Return the (X, Y) coordinate for the center point of the cell that contains the specified text.  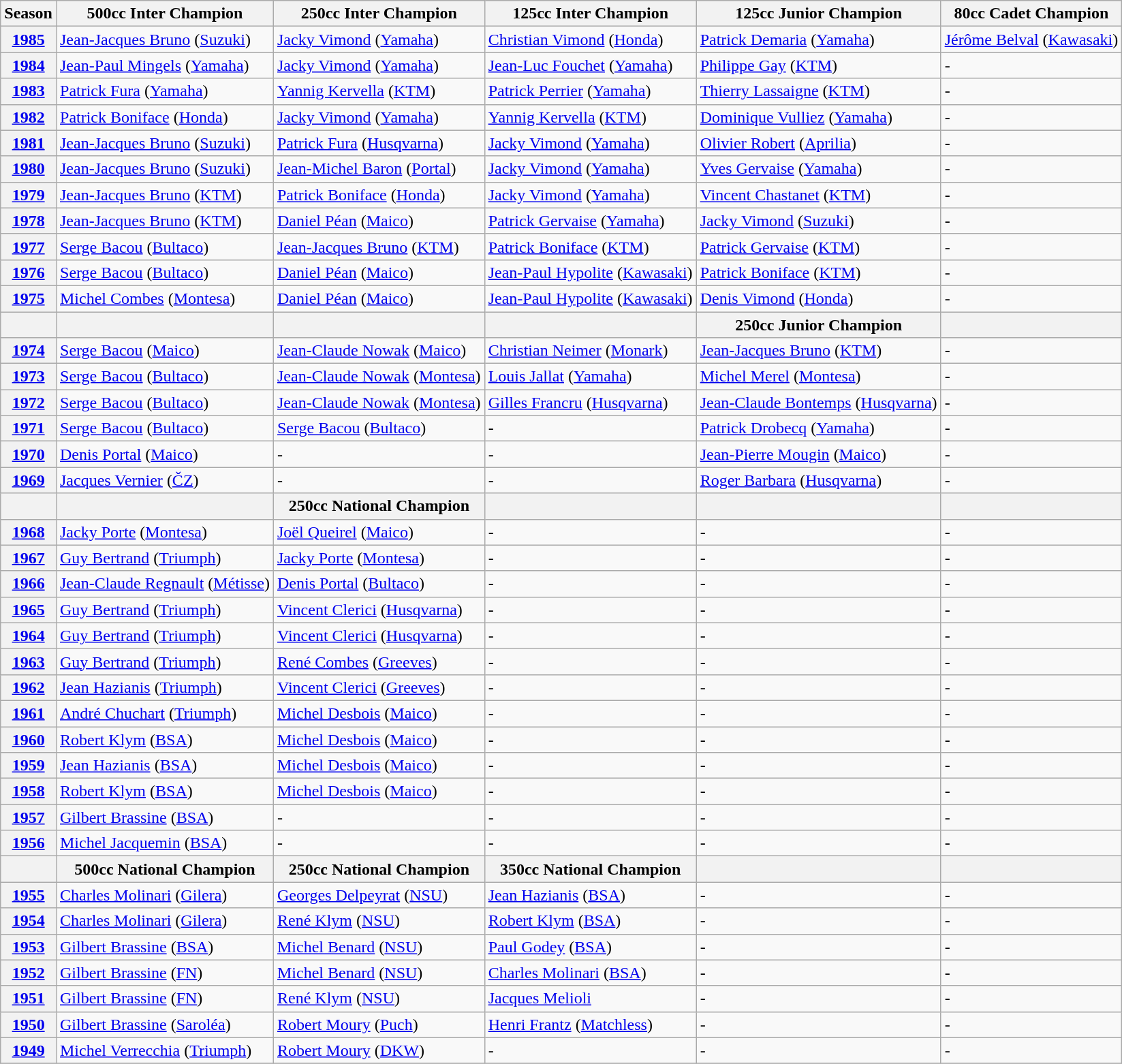
1961 (29, 713)
1949 (29, 1050)
1964 (29, 636)
1965 (29, 610)
1959 (29, 766)
1967 (29, 558)
500cc Inter Champion (165, 14)
Jean-Paul Mingels (Yamaha) (165, 65)
1966 (29, 584)
1975 (29, 298)
500cc National Champion (165, 869)
1960 (29, 739)
1970 (29, 454)
1956 (29, 843)
Michel Combes (Montesa) (165, 298)
1958 (29, 792)
1981 (29, 143)
Jacky Vimond (Suzuki) (819, 221)
Serge Bacou (Maico) (165, 351)
Jacques Vernier (ČZ) (165, 480)
Henri Frantz (Matchless) (590, 1024)
Patrick Fura (Yamaha) (165, 91)
1954 (29, 921)
Patrick Perrier (Yamaha) (590, 91)
125cc Inter Champion (590, 14)
Jean-Claude Bontemps (Husqvarna) (819, 403)
1972 (29, 403)
Jean-Michel Baron (Portal) (379, 169)
Christian Vimond (Honda) (590, 40)
René Combes (Greeves) (379, 661)
Vincent Clerici (Greeves) (379, 687)
Denis Portal (Bultaco) (379, 584)
Gilles Francru (Husqvarna) (590, 403)
Season (29, 14)
1969 (29, 480)
Jérôme Belval (Kawasaki) (1031, 40)
Roger Barbara (Husqvarna) (819, 480)
Denis Vimond (Honda) (819, 298)
Charles Molinari (BSA) (590, 973)
250cc Inter Champion (379, 14)
1977 (29, 247)
Joël Queirel (Maico) (379, 532)
Patrick Drobecq (Yamaha) (819, 428)
80cc Cadet Champion (1031, 14)
Olivier Robert (Aprilia) (819, 143)
Vincent Chastanet (KTM) (819, 195)
1984 (29, 65)
1953 (29, 947)
1985 (29, 40)
Michel Merel (Montesa) (819, 377)
1978 (29, 221)
Yves Gervaise (Yamaha) (819, 169)
1952 (29, 973)
Denis Portal (Maico) (165, 454)
Jean-Claude Nowak (Maico) (379, 351)
1971 (29, 428)
1957 (29, 817)
1973 (29, 377)
1950 (29, 1024)
1974 (29, 351)
1983 (29, 91)
1955 (29, 895)
Jean Hazianis (Triumph) (165, 687)
1951 (29, 999)
Jacques Melioli (590, 999)
Georges Delpeyrat (NSU) (379, 895)
Christian Neimer (Monark) (590, 351)
Patrick Gervaise (KTM) (819, 247)
Robert Moury (Puch) (379, 1024)
Jean-Claude Regnault (Métisse) (165, 584)
1980 (29, 169)
Robert Moury (DKW) (379, 1050)
350cc National Champion (590, 869)
250cc Junior Champion (819, 325)
Patrick Fura (Husqvarna) (379, 143)
Thierry Lassaigne (KTM) (819, 91)
Louis Jallat (Yamaha) (590, 377)
1982 (29, 117)
125cc Junior Champion (819, 14)
Patrick Gervaise (Yamaha) (590, 221)
1963 (29, 661)
André Chuchart (Triumph) (165, 713)
1976 (29, 272)
1968 (29, 532)
Jean-Pierre Mougin (Maico) (819, 454)
Jean-Luc Fouchet (Yamaha) (590, 65)
Gilbert Brassine (Saroléa) (165, 1024)
1962 (29, 687)
Dominique Vulliez (Yamaha) (819, 117)
Patrick Demaria (Yamaha) (819, 40)
Michel Jacquemin (BSA) (165, 843)
Paul Godey (BSA) (590, 947)
1979 (29, 195)
Michel Verrecchia (Triumph) (165, 1050)
Philippe Gay (KTM) (819, 65)
